Capture the cell that displays the provided text and extract its [x, y] central coordinate. 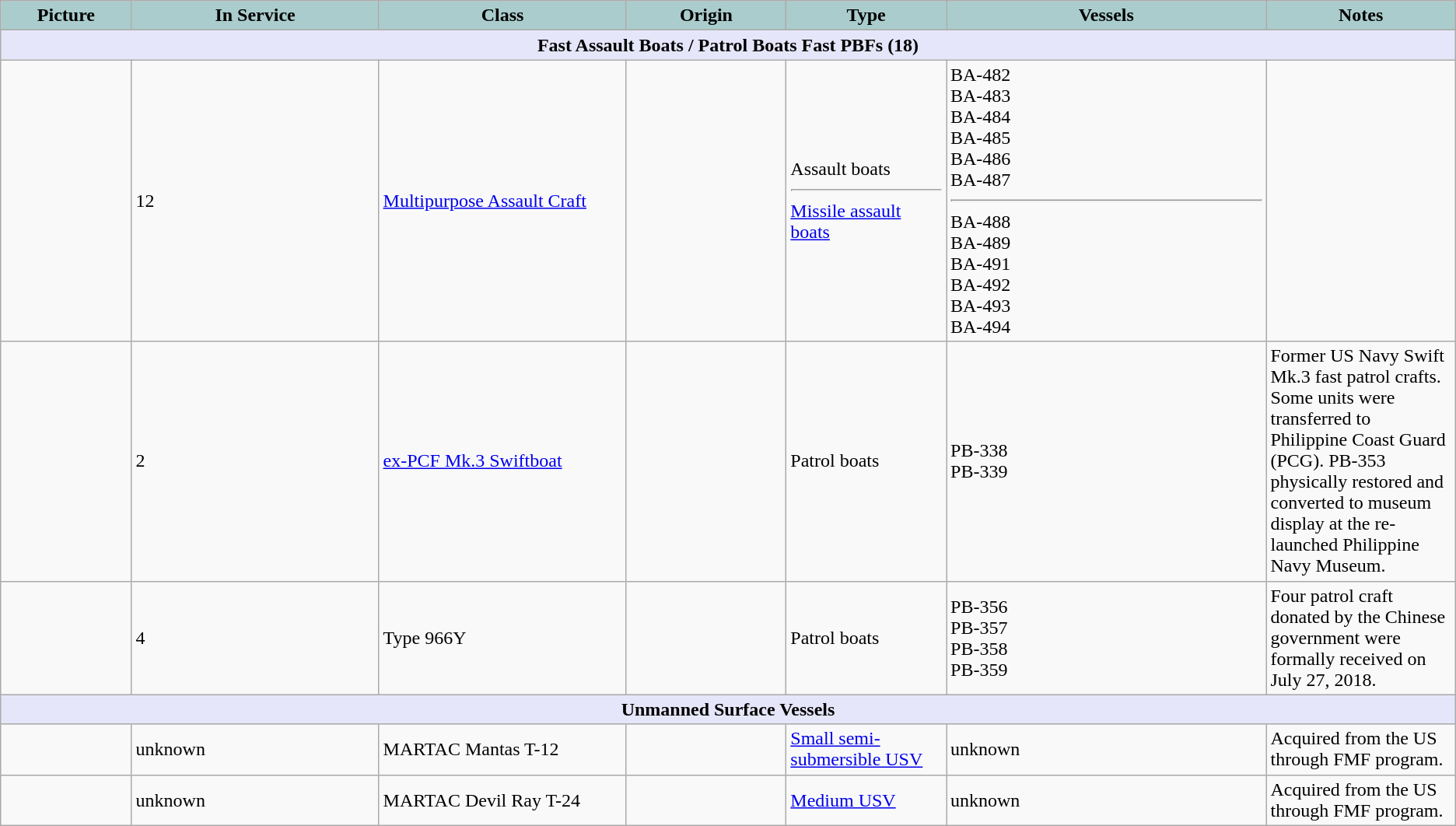
PB-356PB-357PB-358PB-359 [1106, 638]
Four patrol craft donated by the Chinese government were formally received on July 27, 2018. [1361, 638]
ex-PCF Mk.3 Swiftboat [502, 461]
Fast Assault Boats / Patrol Boats Fast PBFs (18) [728, 45]
12 [255, 201]
Type 966Y [502, 638]
Medium USV [866, 800]
Small semi-submersible USV [866, 750]
BA-482BA-483BA-484BA-485BA-486BA-487BA-488BA-489BA-491BA-492BA-493BA-494 [1106, 201]
Assault boatsMissile assault boats [866, 201]
Unmanned Surface Vessels [728, 709]
4 [255, 638]
Picture [66, 16]
In Service [255, 16]
Class [502, 16]
Type [866, 16]
Multipurpose Assault Craft [502, 201]
MARTAC Devil Ray T-24 [502, 800]
2 [255, 461]
Origin [706, 16]
MARTAC Mantas T-12 [502, 750]
Notes [1361, 16]
Vessels [1106, 16]
PB-338PB-339 [1106, 461]
